For the text-containing cell, return its midpoint in (x, y) coordinate format. 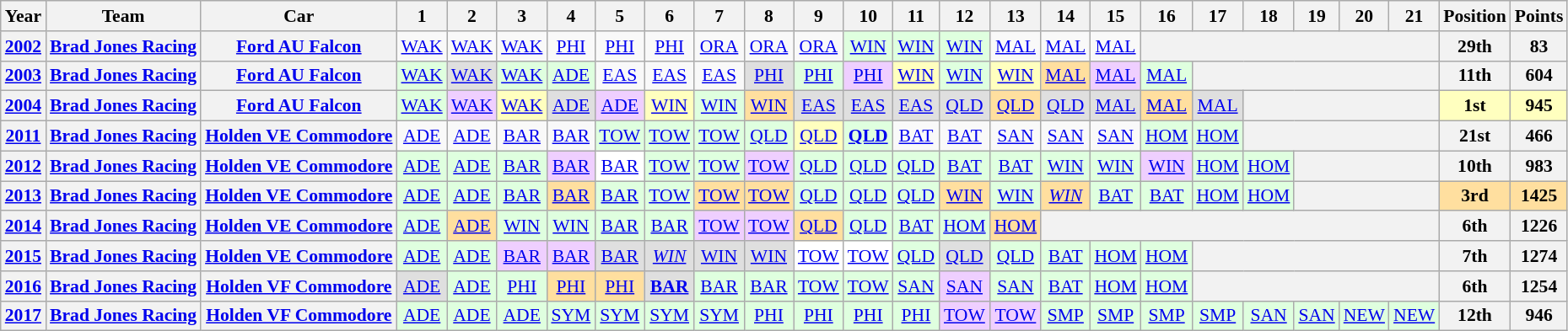
11th (1474, 76)
1425 (1539, 196)
83 (1539, 46)
2011 (24, 136)
9 (818, 16)
10th (1474, 166)
2017 (24, 316)
5 (619, 16)
12th (1474, 316)
15 (1115, 16)
11 (916, 16)
2 (472, 16)
10 (869, 16)
Year (24, 16)
1226 (1539, 227)
16 (1167, 16)
14 (1065, 16)
13 (1016, 16)
466 (1539, 136)
1st (1474, 106)
17 (1218, 16)
12 (965, 16)
21st (1474, 136)
6 (670, 16)
Position (1474, 16)
2013 (24, 196)
19 (1316, 16)
7th (1474, 256)
Team (123, 16)
18 (1269, 16)
29th (1474, 46)
2016 (24, 286)
4 (570, 16)
2014 (24, 227)
1274 (1539, 256)
1254 (1539, 286)
2015 (24, 256)
3 (521, 16)
2012 (24, 166)
8 (769, 16)
2003 (24, 76)
1 (422, 16)
983 (1539, 166)
3rd (1474, 196)
945 (1539, 106)
7 (719, 16)
Points (1539, 16)
20 (1365, 16)
2002 (24, 46)
2004 (24, 106)
21 (1414, 16)
Car (299, 16)
946 (1539, 316)
604 (1539, 76)
